Locate the cell with the specified text and output its [x, y] center coordinate. 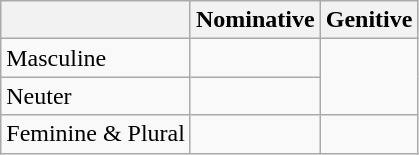
Genitive [369, 20]
Masculine [96, 58]
Neuter [96, 96]
Nominative [255, 20]
Feminine & Plural [96, 134]
